Pinpoint the cell where the given text exists, returning its [x, y] midpoint coordinate. 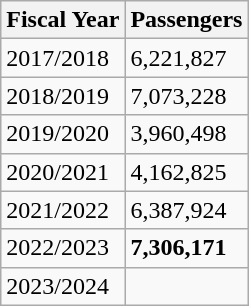
2018/2019 [63, 96]
2020/2021 [63, 172]
2019/2020 [63, 134]
6,221,827 [186, 58]
7,073,228 [186, 96]
Passengers [186, 20]
4,162,825 [186, 172]
2017/2018 [63, 58]
7,306,171 [186, 248]
2023/2024 [63, 286]
Fiscal Year [63, 20]
6,387,924 [186, 210]
2021/2022 [63, 210]
3,960,498 [186, 134]
2022/2023 [63, 248]
